For the text-containing cell, return its midpoint in (X, Y) coordinate format. 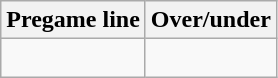
Pregame line (74, 20)
Over/under (210, 20)
